Capture the cell that displays the provided text and extract its (X, Y) central coordinate. 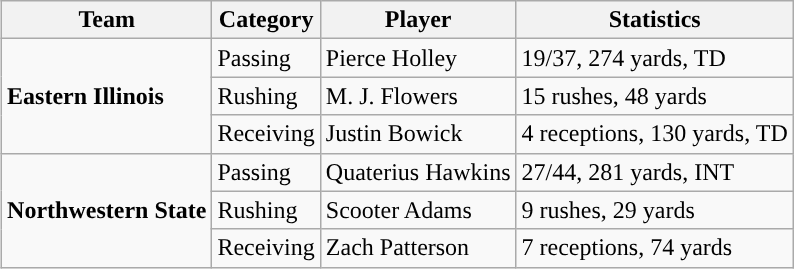
4 receptions, 130 yards, TD (654, 134)
15 rushes, 48 yards (654, 96)
Team (107, 20)
9 rushes, 29 yards (654, 210)
7 receptions, 74 yards (654, 248)
Eastern Illinois (107, 96)
Northwestern State (107, 210)
Zach Patterson (418, 248)
Pierce Holley (418, 58)
Justin Bowick (418, 134)
27/44, 281 yards, INT (654, 172)
Player (418, 20)
Statistics (654, 20)
Category (266, 20)
19/37, 274 yards, TD (654, 58)
Quaterius Hawkins (418, 172)
Scooter Adams (418, 210)
M. J. Flowers (418, 96)
